Extract the [x, y] coordinate from the center of the cell holding the provided text.  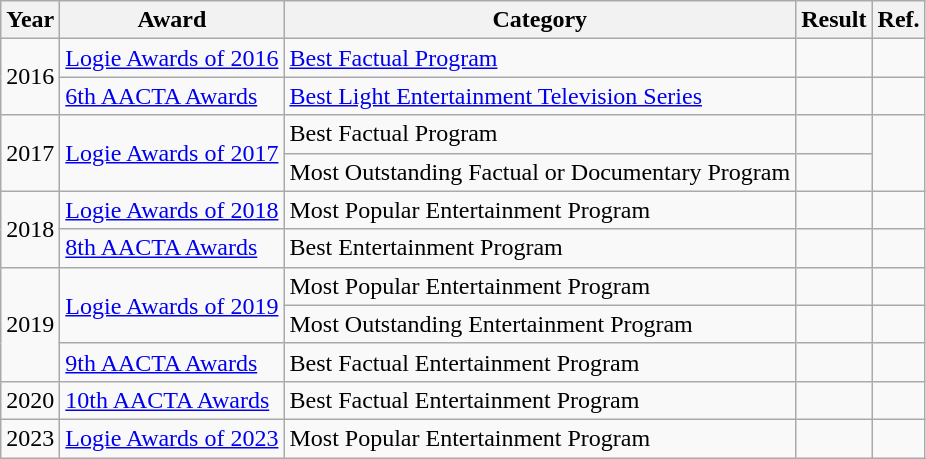
Logie Awards of 2017 [172, 153]
Award [172, 20]
Logie Awards of 2019 [172, 305]
2020 [30, 400]
Most Outstanding Entertainment Program [540, 324]
Best Entertainment Program [540, 248]
Logie Awards of 2016 [172, 58]
Result [834, 20]
2019 [30, 324]
2023 [30, 438]
Logie Awards of 2023 [172, 438]
2018 [30, 229]
Category [540, 20]
2017 [30, 153]
Logie Awards of 2018 [172, 210]
Most Outstanding Factual or Documentary Program [540, 172]
Ref. [898, 20]
10th AACTA Awards [172, 400]
2016 [30, 77]
9th AACTA Awards [172, 362]
Best Light Entertainment Television Series [540, 96]
Year [30, 20]
6th AACTA Awards [172, 96]
8th AACTA Awards [172, 248]
